Scan for the cell matching the given text and deliver its [x, y] coordinate at center. 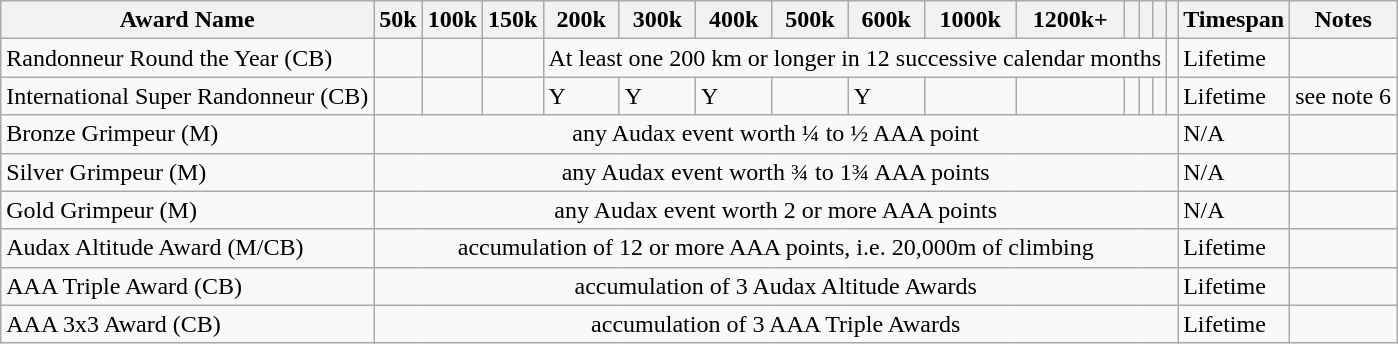
At least one 200 km or longer in 12 successive calendar months [855, 58]
50k [398, 20]
1200k+ [1070, 20]
accumulation of 3 AAA Triple Awards [776, 324]
Timespan [1234, 20]
accumulation of 3 Audax Altitude Awards [776, 286]
Notes [1344, 20]
Audax Altitude Award (M/CB) [188, 248]
100k [452, 20]
Bronze Grimpeur (M) [188, 134]
accumulation of 12 or more AAA points, i.e. 20,000m of climbing [776, 248]
any Audax event worth ¼ to ½ AAA point [776, 134]
Award Name [188, 20]
Silver Grimpeur (M) [188, 172]
Gold Grimpeur (M) [188, 210]
200k [581, 20]
500k [810, 20]
300k [657, 20]
AAA 3x3 Award (CB) [188, 324]
see note 6 [1344, 96]
any Audax event worth ¾ to 1¾ AAA points [776, 172]
AAA Triple Award (CB) [188, 286]
150k [513, 20]
1000k [970, 20]
400k [734, 20]
International Super Randonneur (CB) [188, 96]
any Audax event worth 2 or more AAA points [776, 210]
Randonneur Round the Year (CB) [188, 58]
600k [886, 20]
